Determine the (X, Y) coordinate at the center of the cell enclosing the given text.  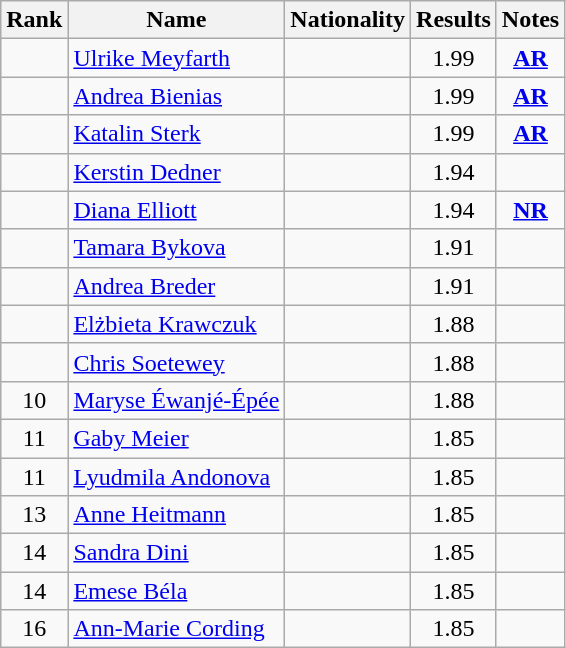
Kerstin Dedner (176, 172)
NR (530, 210)
Maryse Éwanjé-Épée (176, 400)
Diana Elliott (176, 210)
Sandra Dini (176, 553)
Andrea Breder (176, 286)
Nationality (348, 20)
Name (176, 20)
Katalin Sterk (176, 134)
Ulrike Meyfarth (176, 58)
13 (34, 515)
Notes (530, 20)
Gaby Meier (176, 438)
10 (34, 400)
Rank (34, 20)
Elżbieta Krawczuk (176, 324)
Andrea Bienias (176, 96)
Anne Heitmann (176, 515)
Emese Béla (176, 591)
Tamara Bykova (176, 248)
Results (454, 20)
16 (34, 629)
Lyudmila Andonova (176, 477)
Ann-Marie Cording (176, 629)
Chris Soetewey (176, 362)
